Pinpoint the cell where the given text exists, returning its (x, y) midpoint coordinate. 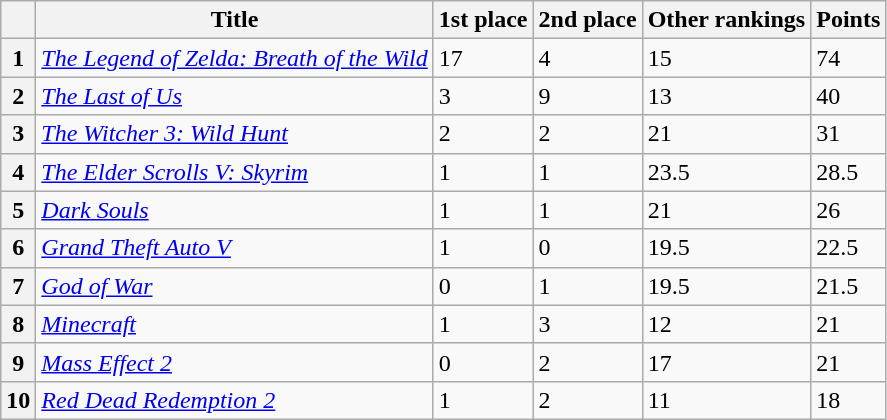
13 (726, 96)
Grand Theft Auto V (234, 248)
18 (848, 400)
1st place (483, 20)
6 (18, 248)
2nd place (588, 20)
74 (848, 58)
12 (726, 324)
God of War (234, 286)
5 (18, 210)
Minecraft (234, 324)
Points (848, 20)
23.5 (726, 172)
The Legend of Zelda: Breath of the Wild (234, 58)
7 (18, 286)
Dark Souls (234, 210)
31 (848, 134)
10 (18, 400)
28.5 (848, 172)
21.5 (848, 286)
40 (848, 96)
Red Dead Redemption 2 (234, 400)
Title (234, 20)
26 (848, 210)
The Elder Scrolls V: Skyrim (234, 172)
15 (726, 58)
11 (726, 400)
The Last of Us (234, 96)
Other rankings (726, 20)
The Witcher 3: Wild Hunt (234, 134)
22.5 (848, 248)
Mass Effect 2 (234, 362)
8 (18, 324)
